Search for the cell housing the specified text and yield its (x, y) center coordinate. 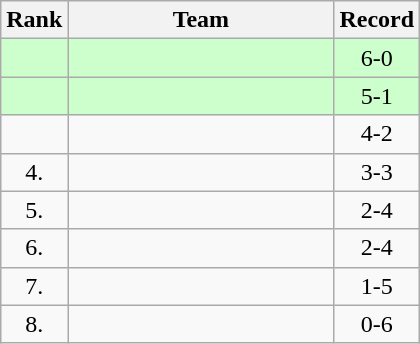
7. (34, 286)
3-3 (377, 172)
5-1 (377, 96)
1-5 (377, 286)
6-0 (377, 58)
Rank (34, 20)
4-2 (377, 134)
Team (201, 20)
8. (34, 324)
6. (34, 248)
5. (34, 210)
4. (34, 172)
Record (377, 20)
0-6 (377, 324)
